Find where the given text appears and provide that cell's center as (x, y) coordinate. 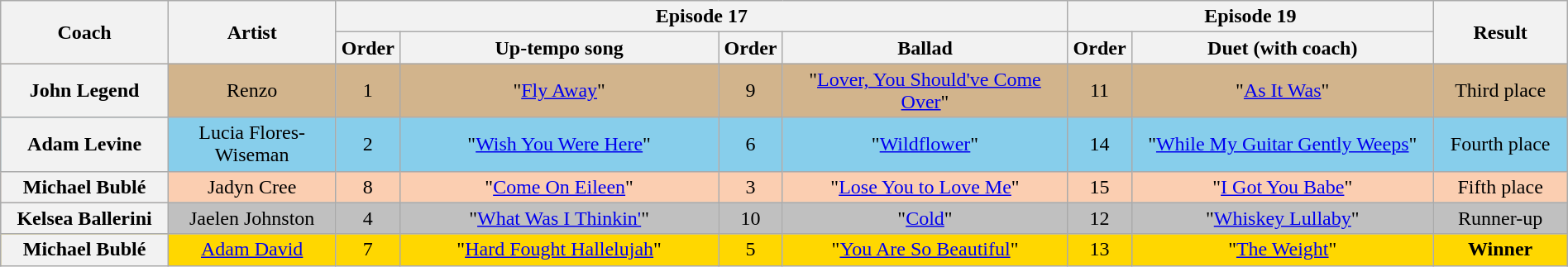
Adam Levine (84, 144)
Result (1500, 32)
15 (1100, 187)
Ballad (925, 48)
5 (751, 250)
Kelsea Ballerini (84, 218)
10 (751, 218)
"What Was I Thinkin'" (559, 218)
"The Weight" (1282, 250)
"Lover, You Should've Come Over" (925, 91)
"Fly Away" (559, 91)
14 (1100, 144)
John Legend (84, 91)
Episode 17 (701, 17)
13 (1100, 250)
Renzo (251, 91)
"Wildflower" (925, 144)
3 (751, 187)
Third place (1500, 91)
Lucia Flores-Wiseman (251, 144)
"You Are So Beautiful" (925, 250)
"Whiskey Lullaby" (1282, 218)
4 (368, 218)
1 (368, 91)
Winner (1500, 250)
"Come On Eileen" (559, 187)
"Cold" (925, 218)
Duet (with coach) (1282, 48)
Jadyn Cree (251, 187)
Adam David (251, 250)
9 (751, 91)
2 (368, 144)
Fifth place (1500, 187)
6 (751, 144)
Runner-up (1500, 218)
"Hard Fought Hallelujah" (559, 250)
"Wish You Were Here" (559, 144)
8 (368, 187)
12 (1100, 218)
Fourth place (1500, 144)
Jaelen Johnston (251, 218)
"Lose You to Love Me" (925, 187)
"I Got You Babe" (1282, 187)
"While My Guitar Gently Weeps" (1282, 144)
Episode 19 (1250, 17)
7 (368, 250)
Artist (251, 32)
Coach (84, 32)
"As It Was" (1282, 91)
Up-tempo song (559, 48)
11 (1100, 91)
